Search for the cell housing the specified text and yield its (x, y) center coordinate. 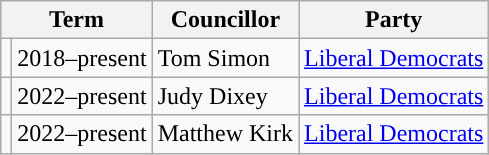
Councillor (225, 20)
Party (394, 20)
Matthew Kirk (225, 134)
Tom Simon (225, 58)
2018–present (82, 58)
Term (76, 20)
Judy Dixey (225, 96)
